Locate the cell with the specified text and output its [X, Y] center coordinate. 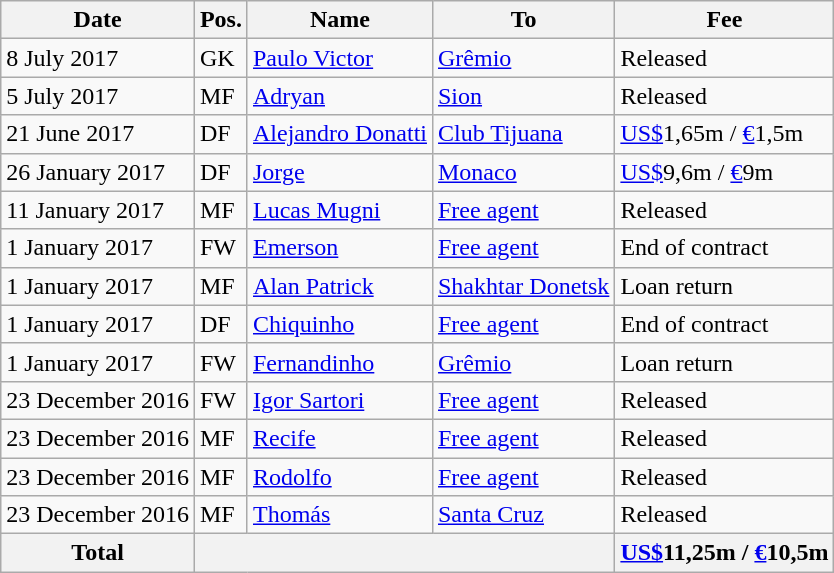
8 July 2017 [98, 58]
US$11,25m / €10,5m [724, 553]
Shakhtar Donetsk [523, 286]
Name [340, 20]
GK [220, 58]
US$1,65m / €1,5m [724, 134]
Sion [523, 96]
Date [98, 20]
US$9,6m / €9m [724, 172]
To [523, 20]
Paulo Victor [340, 58]
Santa Cruz [523, 515]
5 July 2017 [98, 96]
Fee [724, 20]
Thomás [340, 515]
Monaco [523, 172]
Fernandinho [340, 362]
Lucas Mugni [340, 210]
Igor Sartori [340, 400]
Alejandro Donatti [340, 134]
Adryan [340, 96]
Club Tijuana [523, 134]
26 January 2017 [98, 172]
Total [98, 553]
Rodolfo [340, 477]
Jorge [340, 172]
Pos. [220, 20]
11 January 2017 [98, 210]
21 June 2017 [98, 134]
Alan Patrick [340, 286]
Emerson [340, 248]
Chiquinho [340, 324]
Recife [340, 438]
